Identify which cell holds the provided text, then report its (X, Y) central coordinate. 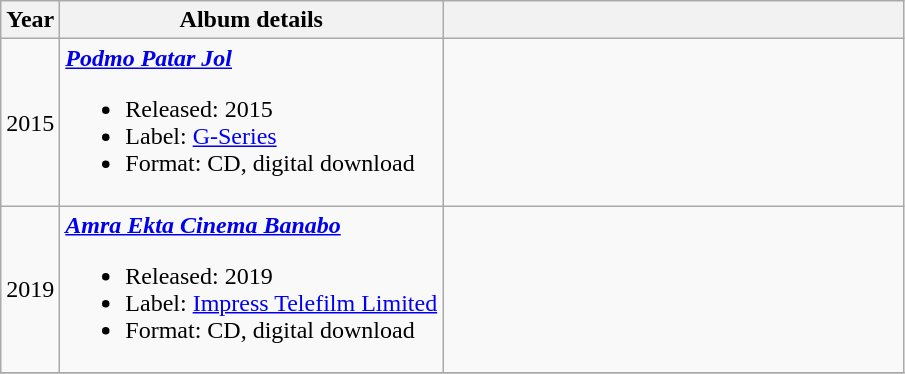
Year (30, 20)
2015 (30, 122)
Podmo Patar JolReleased: 2015Label: G-SeriesFormat: CD, digital download (252, 122)
Amra Ekta Cinema BanaboReleased: 2019Label: Impress Telefilm LimitedFormat: CD, digital download (252, 290)
Album details (252, 20)
2019 (30, 290)
